From the cell containing the given text, extract its center point as [X, Y] coordinate. 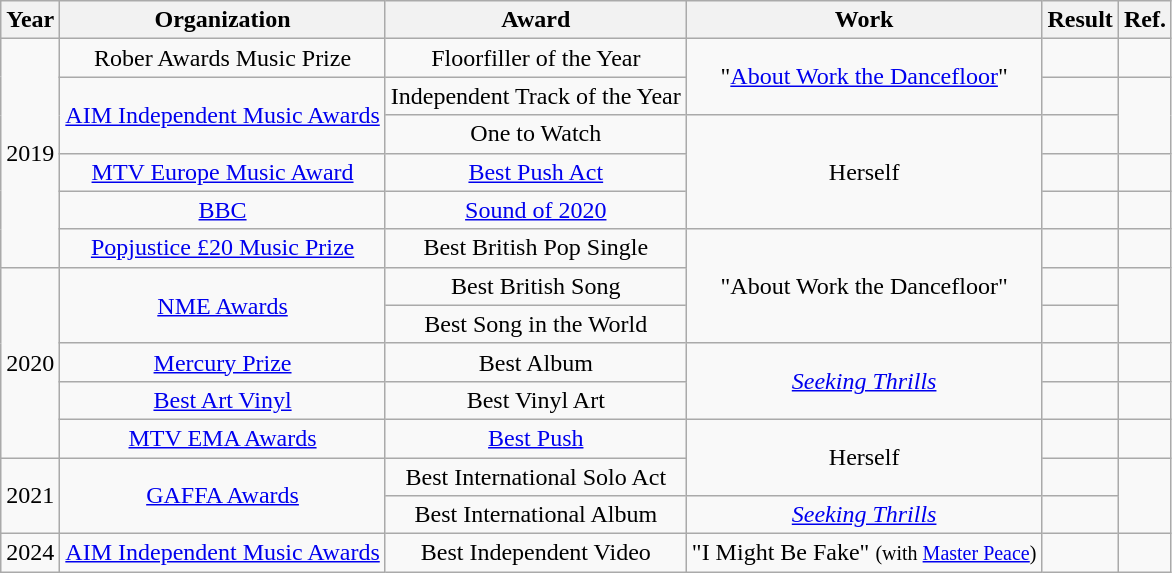
Best Push Act [536, 172]
One to Watch [536, 134]
Independent Track of the Year [536, 96]
Best Song in the World [536, 324]
Mercury Prize [222, 362]
2020 [30, 362]
Work [864, 20]
BBC [222, 210]
Best Vinyl Art [536, 400]
Best Push [536, 438]
2021 [30, 496]
Best British Song [536, 286]
GAFFA Awards [222, 496]
"I Might Be Fake" (with Master Peace) [864, 553]
Best Art Vinyl [222, 400]
MTV Europe Music Award [222, 172]
Year [30, 20]
Result [1080, 20]
Award [536, 20]
Ref. [1144, 20]
Popjustice £20 Music Prize [222, 248]
Best Independent Video [536, 553]
2024 [30, 553]
Best International Album [536, 515]
2019 [30, 153]
Rober Awards Music Prize [222, 58]
MTV EMA Awards [222, 438]
Best British Pop Single [536, 248]
Floorfiller of the Year [536, 58]
Sound of 2020 [536, 210]
NME Awards [222, 305]
Best International Solo Act [536, 477]
Organization [222, 20]
Best Album [536, 362]
